Extract the (X, Y) coordinate from the center of the cell holding the provided text.  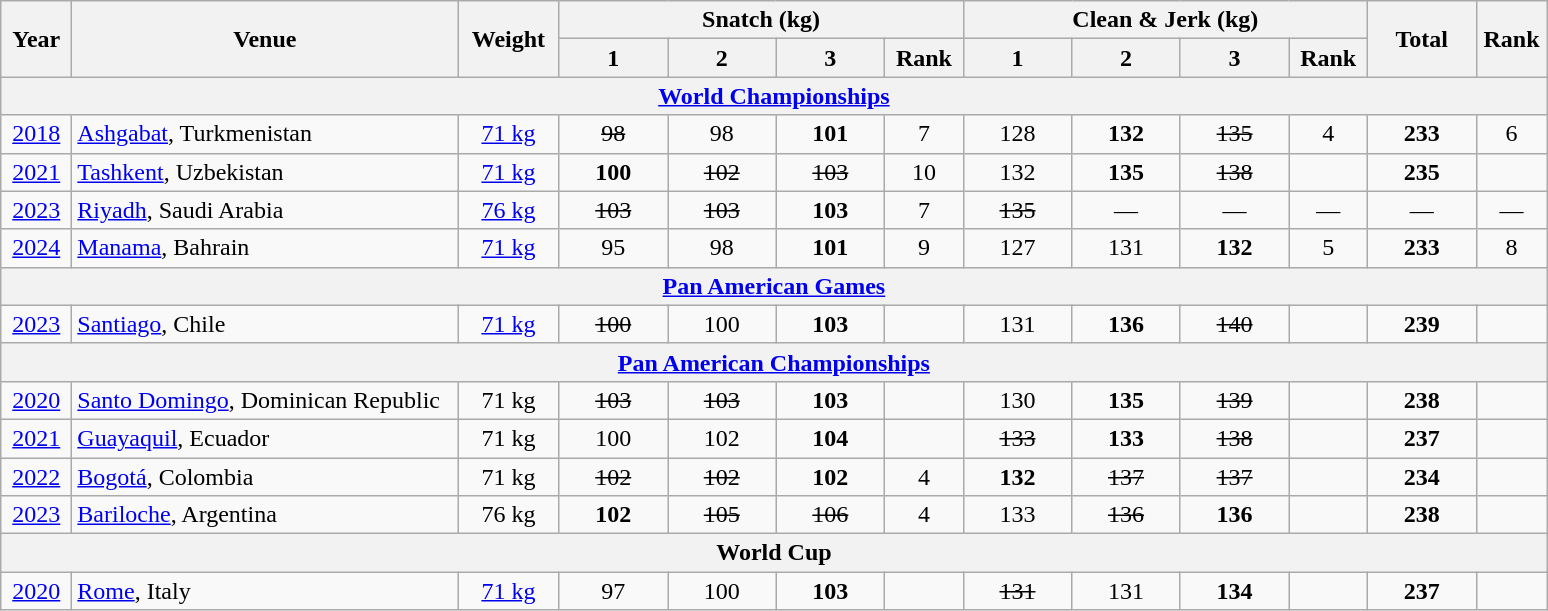
Snatch (kg) (761, 20)
95 (614, 248)
Rome, Italy (265, 591)
97 (614, 591)
Pan American Championships (774, 362)
Riyadh, Saudi Arabia (265, 210)
Total (1422, 39)
Tashkent, Uzbekistan (265, 172)
Clean & Jerk (kg) (1165, 20)
Bariloche, Argentina (265, 515)
134 (1234, 591)
2022 (36, 477)
6 (1512, 134)
239 (1422, 324)
128 (1018, 134)
World Cup (774, 553)
Manama, Bahrain (265, 248)
Santiago, Chile (265, 324)
Santo Domingo, Dominican Republic (265, 400)
234 (1422, 477)
Bogotá, Colombia (265, 477)
5 (1328, 248)
Weight (508, 39)
2018 (36, 134)
235 (1422, 172)
130 (1018, 400)
106 (830, 515)
Pan American Games (774, 286)
World Championships (774, 96)
8 (1512, 248)
Ashgabat, Turkmenistan (265, 134)
10 (924, 172)
9 (924, 248)
139 (1234, 400)
Year (36, 39)
140 (1234, 324)
127 (1018, 248)
Guayaquil, Ecuador (265, 438)
Venue (265, 39)
105 (722, 515)
104 (830, 438)
2024 (36, 248)
